Extract the (x, y) coordinate from the center of the cell holding the provided text.  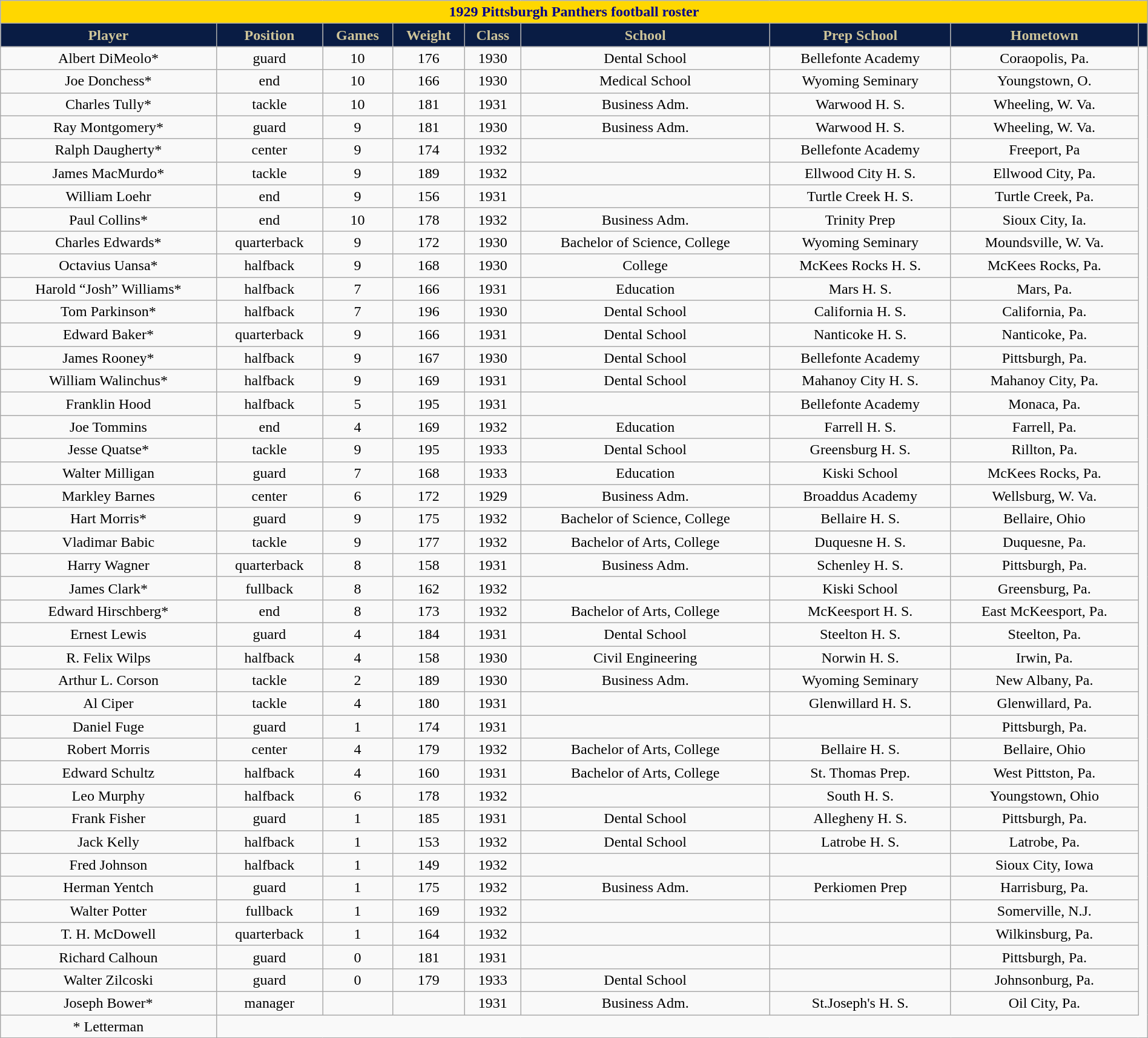
Fred Johnson (108, 865)
Moundsville, W. Va. (1044, 242)
Wilkinsburg, Pa. (1044, 934)
South H. S. (860, 796)
Sioux City, Ia. (1044, 219)
Joe Donchess* (108, 81)
Glenwillard H. S. (860, 704)
Robert Morris (108, 750)
Paul Collins* (108, 219)
164 (429, 934)
156 (429, 196)
Glenwillard, Pa. (1044, 704)
2 (357, 681)
West Pittston, Pa. (1044, 773)
Class (493, 35)
Freeport, Pa (1044, 150)
Allegheny H. S. (860, 819)
Leo Murphy (108, 796)
Markley Barnes (108, 496)
Turtle Creek, Pa. (1044, 196)
Sioux City, Iowa (1044, 865)
Medical School (645, 81)
St. Thomas Prep. (860, 773)
McKeesport H. S. (860, 611)
Farrell H. S. (860, 427)
R. Felix Wilps (108, 657)
James Rooney* (108, 358)
Norwin H. S. (860, 657)
School (645, 35)
Monaca, Pa. (1044, 404)
McKees Rocks H. S. (860, 265)
Daniel Fuge (108, 727)
Prep School (860, 35)
Ernest Lewis (108, 634)
Position (269, 35)
Arthur L. Corson (108, 681)
Walter Milligan (108, 473)
Weight (429, 35)
Games (357, 35)
Broaddus Academy (860, 496)
Ray Montgomery* (108, 127)
Coraopolis, Pa. (1044, 58)
Youngstown, Ohio (1044, 796)
Charles Edwards* (108, 242)
162 (429, 588)
Mars H. S. (860, 289)
Edward Baker* (108, 335)
Perkiomen Prep (860, 888)
Harry Wagner (108, 565)
manager (269, 1003)
Ralph Daugherty* (108, 150)
184 (429, 634)
Irwin, Pa. (1044, 657)
Mahanoy City, Pa. (1044, 381)
Walter Potter (108, 911)
William Walinchus* (108, 381)
177 (429, 542)
Rillton, Pa. (1044, 450)
Harrisburg, Pa. (1044, 888)
Edward Hirschberg* (108, 611)
Steelton H. S. (860, 634)
James Clark* (108, 588)
Somerville, N.J. (1044, 911)
Duquesne, Pa. (1044, 542)
Greensburg H. S. (860, 450)
* Letterman (108, 1026)
Walter Zilcoski (108, 980)
Youngstown, O. (1044, 81)
176 (429, 58)
Greensburg, Pa. (1044, 588)
Duquesne H. S. (860, 542)
Nanticoke H. S. (860, 335)
College (645, 265)
Joe Tommins (108, 427)
Richard Calhoun (108, 957)
Johnsonburg, Pa. (1044, 980)
Hart Morris* (108, 519)
Ellwood City H. S. (860, 173)
Civil Engineering (645, 657)
Farrell, Pa. (1044, 427)
Jack Kelly (108, 842)
Nanticoke, Pa. (1044, 335)
1929 Pittsburgh Panthers football roster (574, 12)
California, Pa. (1044, 312)
Herman Yentch (108, 888)
Turtle Creek H. S. (860, 196)
Mahanoy City H. S. (860, 381)
Edward Schultz (108, 773)
Latrobe, Pa. (1044, 842)
Vladimar Babic (108, 542)
Frank Fisher (108, 819)
Schenley H. S. (860, 565)
Trinity Prep (860, 219)
153 (429, 842)
Harold “Josh” Williams* (108, 289)
Al Ciper (108, 704)
196 (429, 312)
James MacMurdo* (108, 173)
Octavius Uansa* (108, 265)
St.Joseph's H. S. (860, 1003)
5 (357, 404)
Jesse Quatse* (108, 450)
New Albany, Pa. (1044, 681)
149 (429, 865)
160 (429, 773)
Tom Parkinson* (108, 312)
Mars, Pa. (1044, 289)
Steelton, Pa. (1044, 634)
180 (429, 704)
East McKeesport, Pa. (1044, 611)
California H. S. (860, 312)
Player (108, 35)
Joseph Bower* (108, 1003)
Charles Tully* (108, 104)
Oil City, Pa. (1044, 1003)
Albert DiMeolo* (108, 58)
Ellwood City, Pa. (1044, 173)
Wellsburg, W. Va. (1044, 496)
167 (429, 358)
T. H. McDowell (108, 934)
173 (429, 611)
William Loehr (108, 196)
Franklin Hood (108, 404)
1929 (493, 496)
185 (429, 819)
Hometown (1044, 35)
Latrobe H. S. (860, 842)
